Extract the (x, y) coordinate from the center of the cell holding the provided text.  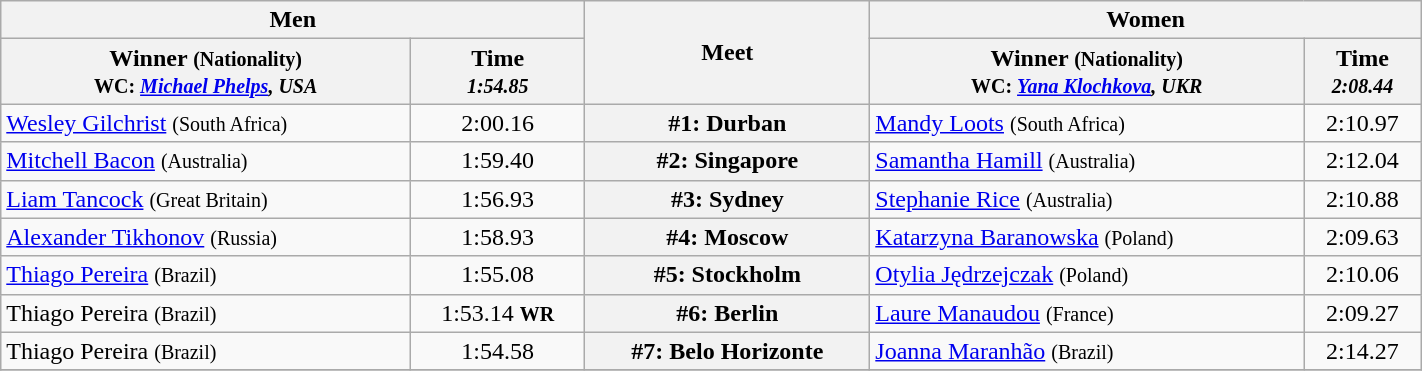
Men (293, 20)
Time 1:54.85 (498, 72)
1:56.93 (498, 199)
1:54.58 (498, 351)
2:10.06 (1363, 275)
Wesley Gilchrist (South Africa) (206, 123)
#5: Stockholm (728, 275)
1:59.40 (498, 161)
#4: Moscow (728, 237)
Winner (Nationality)WC: Yana Klochkova, UKR (1087, 72)
2:10.97 (1363, 123)
1:58.93 (498, 237)
2:14.27 (1363, 351)
#6: Berlin (728, 313)
Women (1146, 20)
#1: Durban (728, 123)
Winner (Nationality) WC: Michael Phelps, USA (206, 72)
2:09.27 (1363, 313)
Otylia Jędrzejczak (Poland) (1087, 275)
Laure Manaudou (France) (1087, 313)
Mandy Loots (South Africa) (1087, 123)
Time2:08.44 (1363, 72)
Katarzyna Baranowska (Poland) (1087, 237)
#2: Singapore (728, 161)
#7: Belo Horizonte (728, 351)
Mitchell Bacon (Australia) (206, 161)
Alexander Tikhonov (Russia) (206, 237)
2:12.04 (1363, 161)
1:55.08 (498, 275)
2:09.63 (1363, 237)
Liam Tancock (Great Britain) (206, 199)
2:10.88 (1363, 199)
2:00.16 (498, 123)
Joanna Maranhão (Brazil) (1087, 351)
1:53.14 WR (498, 313)
Stephanie Rice (Australia) (1087, 199)
Samantha Hamill (Australia) (1087, 161)
Meet (728, 52)
#3: Sydney (728, 199)
